Search for the cell housing the specified text and yield its (x, y) center coordinate. 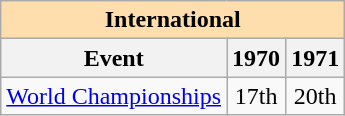
World Championships (114, 96)
International (173, 20)
Event (114, 58)
20th (316, 96)
1971 (316, 58)
17th (256, 96)
1970 (256, 58)
